Find where the given text appears and provide that cell's center as (X, Y) coordinate. 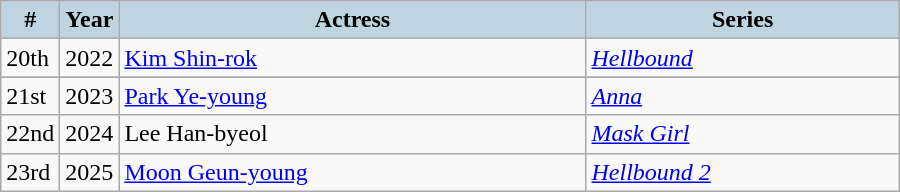
Mask Girl (742, 134)
2023 (90, 96)
Hellbound (742, 58)
Park Ye-young (352, 96)
Lee Han-byeol (352, 134)
2022 (90, 58)
Actress (352, 20)
Series (742, 20)
Anna (742, 96)
Moon Geun-young (352, 172)
23rd (30, 172)
Year (90, 20)
2024 (90, 134)
22nd (30, 134)
# (30, 20)
Kim Shin-rok (352, 58)
20th (30, 58)
Hellbound 2 (742, 172)
21st (30, 96)
2025 (90, 172)
